From the cell containing the given text, extract its center point as (X, Y) coordinate. 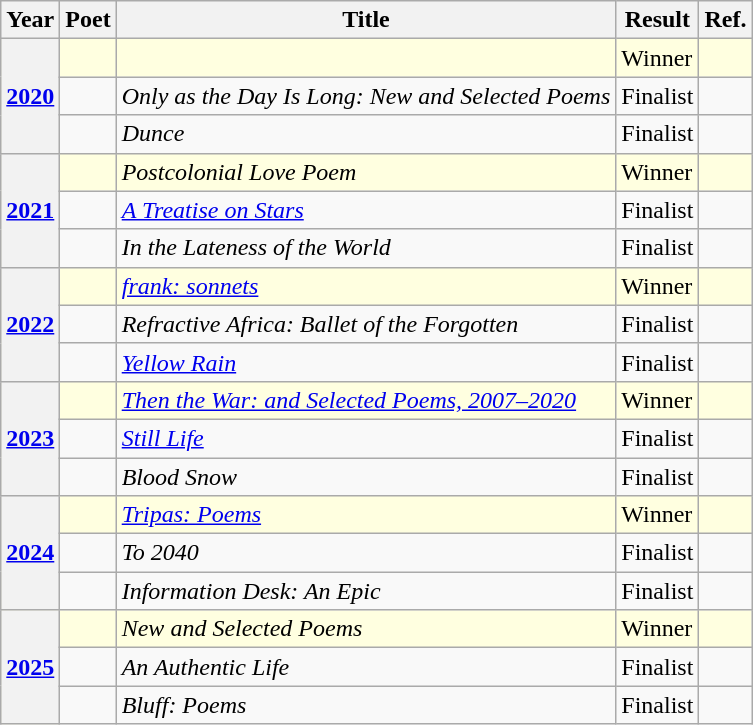
Yellow Rain (366, 362)
To 2040 (366, 553)
Still Life (366, 438)
Refractive Africa: Ballet of the Forgotten (366, 324)
2025 (30, 667)
New and Selected Poems (366, 629)
Ref. (726, 20)
Title (366, 20)
Poet (88, 20)
2022 (30, 324)
2020 (30, 96)
Year (30, 20)
A Treatise on Stars (366, 210)
Result (658, 20)
Tripas: Poems (366, 515)
2023 (30, 438)
An Authentic Life (366, 667)
frank: sonnets (366, 286)
Dunce (366, 134)
Blood Snow (366, 477)
In the Lateness of the World (366, 248)
Postcolonial Love Poem (366, 172)
2021 (30, 210)
Then the War: and Selected Poems, 2007–2020 (366, 400)
Only as the Day Is Long: New and Selected Poems (366, 96)
Bluff: Poems (366, 705)
Information Desk: An Epic (366, 591)
2024 (30, 553)
